Return [X, Y] of the center of cell containing provided text 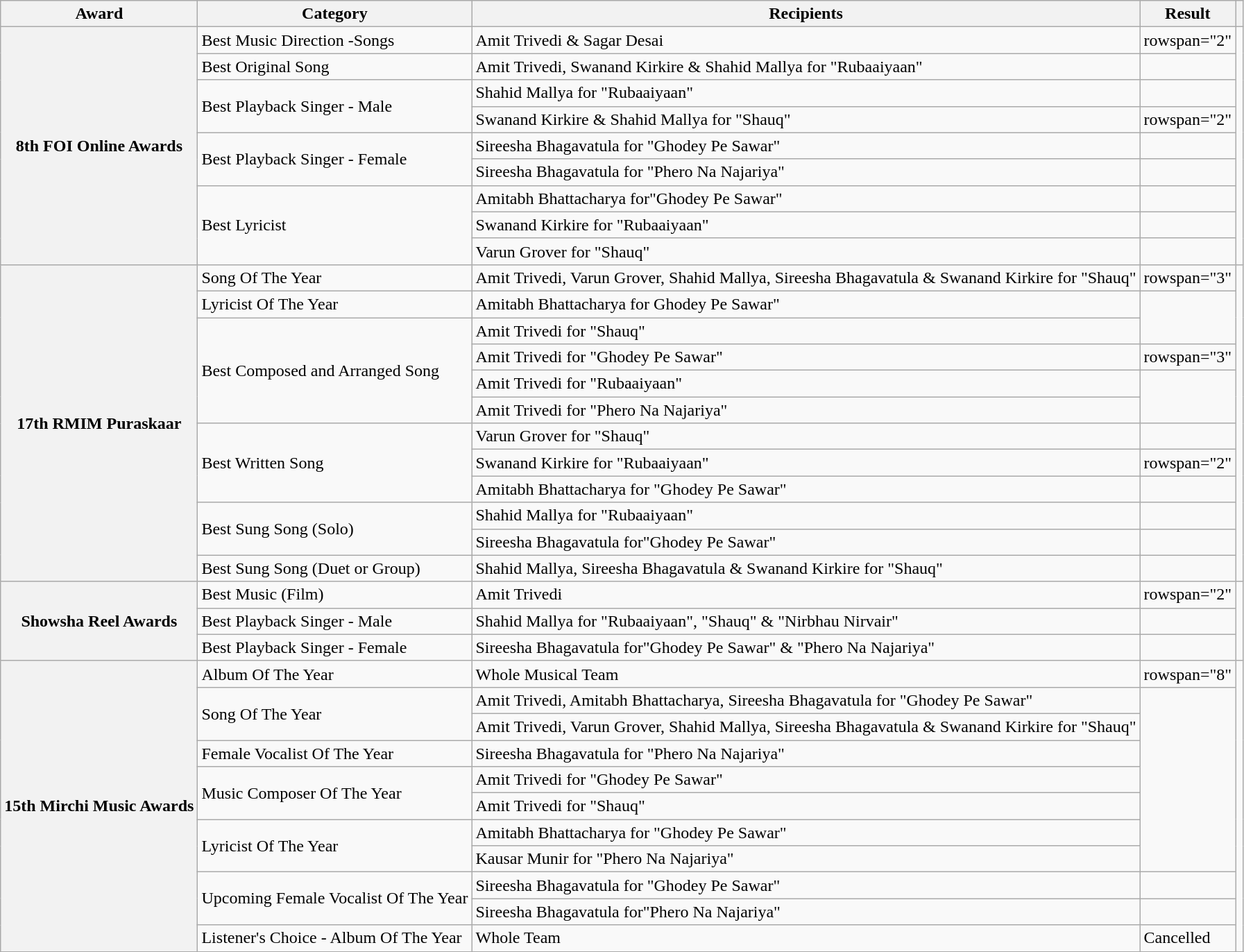
Best Original Song [334, 67]
Amit Trivedi, Amitabh Bhattacharya, Sireesha Bhagavatula for "Ghodey Pe Sawar" [806, 700]
Shahid Mallya, Sireesha Bhagavatula & Swanand Kirkire for "Shauq" [806, 568]
Female Vocalist Of The Year [334, 753]
Category [334, 14]
Sireesha Bhagavatula for"Ghodey Pe Sawar" & "Phero Na Najariya" [806, 647]
Best Music Direction -Songs [334, 40]
Swanand Kirkire & Shahid Mallya for "Shauq" [806, 119]
8th FOI Online Awards [99, 146]
Amitabh Bhattacharya for"Ghodey Pe Sawar" [806, 198]
Amitabh Bhattacharya for Ghodey Pe Sawar" [806, 304]
Kausar Munir for "Phero Na Najariya" [806, 859]
Award [99, 14]
Music Composer Of The Year [334, 793]
Upcoming Female Vocalist Of The Year [334, 899]
Best Music (Film) [334, 595]
Whole Musical Team [806, 674]
rowspan="8" [1188, 674]
Best Composed and Arranged Song [334, 371]
17th RMIM Puraskaar [99, 423]
Best Sung Song (Solo) [334, 529]
Best Sung Song (Duet or Group) [334, 568]
Sireesha Bhagavatula for"Phero Na Najariya" [806, 912]
Listener's Choice - Album Of The Year [334, 938]
Whole Team [806, 938]
Showsha Reel Awards [99, 621]
Cancelled [1188, 938]
Amit Trivedi for "Rubaaiyaan" [806, 384]
Best Written Song [334, 463]
Album Of The Year [334, 674]
Best Lyricist [334, 225]
Recipients [806, 14]
Amit Trivedi for "Phero Na Najariya" [806, 410]
Amit Trivedi [806, 595]
Sireesha Bhagavatula for"Ghodey Pe Sawar" [806, 542]
Shahid Mallya for "Rubaaiyaan", "Shauq" & "Nirbhau Nirvair" [806, 621]
Amit Trivedi, Swanand Kirkire & Shahid Mallya for "Rubaaiyaan" [806, 67]
15th Mirchi Music Awards [99, 806]
Amit Trivedi & Sagar Desai [806, 40]
Result [1188, 14]
